From the cell containing the given text, extract its center point as [X, Y] coordinate. 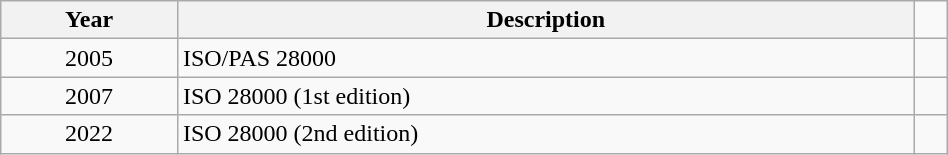
Year [90, 20]
ISO/PAS 28000 [546, 58]
2022 [90, 134]
ISO 28000 (1st edition) [546, 96]
Description [546, 20]
2005 [90, 58]
2007 [90, 96]
ISO 28000 (2nd edition) [546, 134]
